Return (X, Y) of the center of cell containing provided text 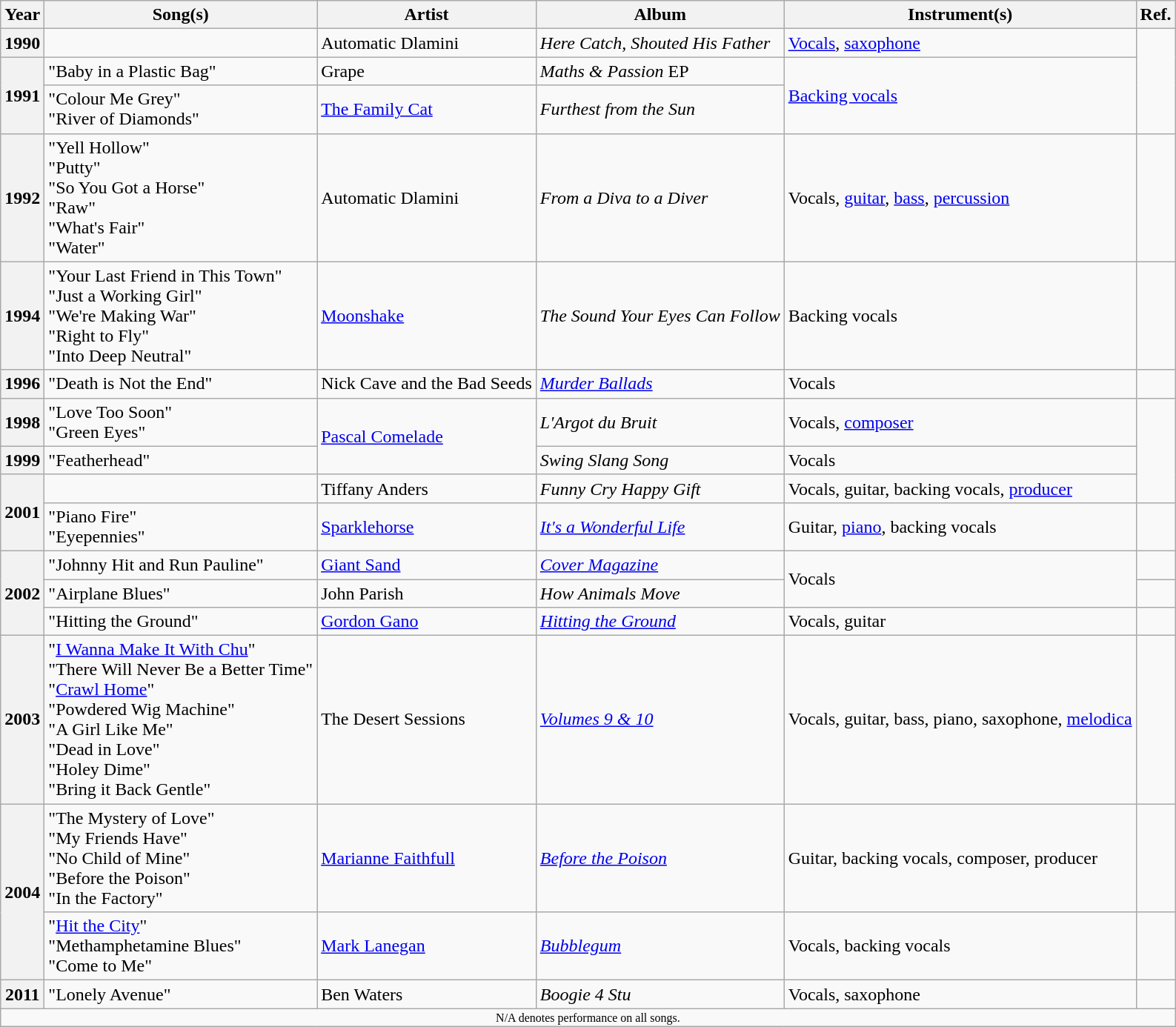
The Family Cat (427, 110)
Volumes 9 & 10 (660, 720)
Instrument(s) (960, 15)
Vocals, backing vocals (960, 946)
Guitar, backing vocals, composer, producer (960, 858)
"The Mystery of Love""My Friends Have""No Child of Mine""Before the Poison""In the Factory" (181, 858)
1994 (22, 316)
2011 (22, 994)
"Love Too Soon""Green Eyes" (181, 422)
Before the Poison (660, 858)
1996 (22, 384)
Mark Lanegan (427, 946)
The Sound Your Eyes Can Follow (660, 316)
2003 (22, 720)
Vocals, guitar (960, 622)
Funny Cry Happy Gift (660, 488)
Artist (427, 15)
"Your Last Friend in This Town""Just a Working Girl""We're Making War""Right to Fly""Into Deep Neutral" (181, 316)
Murder Ballads (660, 384)
Furthest from the Sun (660, 110)
Bubblegum (660, 946)
"Hitting the Ground" (181, 622)
"Colour Me Grey""River of Diamonds" (181, 110)
It's a Wonderful Life (660, 526)
Maths & Passion EP (660, 71)
1991 (22, 95)
L'Argot du Bruit (660, 422)
Giant Sand (427, 565)
The Desert Sessions (427, 720)
Pascal Comelade (427, 436)
N/A denotes performance on all songs. (588, 1017)
Nick Cave and the Bad Seeds (427, 384)
1999 (22, 460)
Tiffany Anders (427, 488)
Album (660, 15)
1998 (22, 422)
Vocals, guitar, bass, percussion (960, 197)
1992 (22, 197)
"Piano Fire""Eyepennies" (181, 526)
Gordon Gano (427, 622)
"Featherhead" (181, 460)
Vocals, composer (960, 422)
"Baby in a Plastic Bag" (181, 71)
1990 (22, 43)
Moonshake (427, 316)
John Parish (427, 594)
Here Catch, Shouted His Father (660, 43)
2002 (22, 593)
Ben Waters (427, 994)
Swing Slang Song (660, 460)
"Death is Not the End" (181, 384)
From a Diva to a Diver (660, 197)
Grape (427, 71)
Guitar, piano, backing vocals (960, 526)
Sparklehorse (427, 526)
Song(s) (181, 15)
How Animals Move (660, 594)
"Yell Hollow""Putty""So You Got a Horse""Raw""What's Fair""Water" (181, 197)
2004 (22, 892)
"Airplane Blues" (181, 594)
"Hit the City""Methamphetamine Blues""Come to Me" (181, 946)
Boogie 4 Stu (660, 994)
Year (22, 15)
"Johnny Hit and Run Pauline" (181, 565)
Ref. (1156, 15)
Hitting the Ground (660, 622)
Vocals, guitar, backing vocals, producer (960, 488)
Vocals, guitar, bass, piano, saxophone, melodica (960, 720)
Cover Magazine (660, 565)
Marianne Faithfull (427, 858)
"Lonely Avenue" (181, 994)
2001 (22, 513)
